For the text-containing cell, return its midpoint in (X, Y) coordinate format. 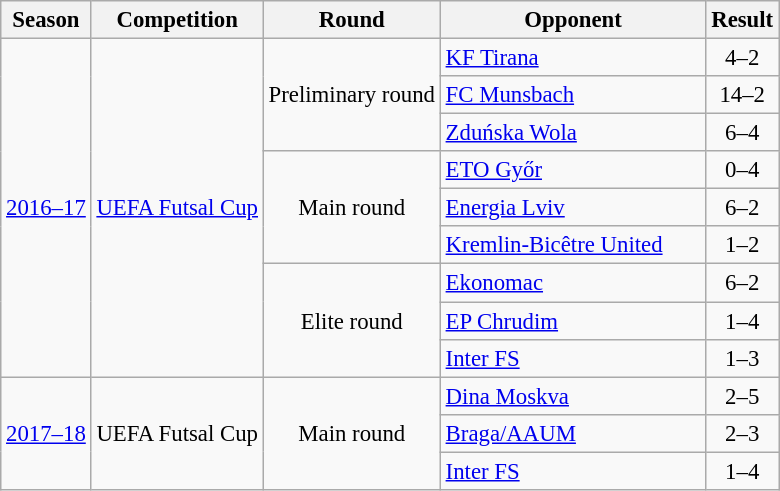
Braga/AAUM (573, 433)
0–4 (742, 170)
Ekonomac (573, 283)
Kremlin-Bicêtre United (573, 245)
4–2 (742, 58)
Round (352, 20)
Preliminary round (352, 96)
Competition (177, 20)
2016–17 (46, 208)
14–2 (742, 95)
2–3 (742, 433)
6–4 (742, 133)
Energia Lviv (573, 208)
Zduńska Wola (573, 133)
FC Munsbach (573, 95)
2017–18 (46, 434)
Elite round (352, 320)
1–2 (742, 245)
Season (46, 20)
Result (742, 20)
ETO Győr (573, 170)
Opponent (573, 20)
KF Tirana (573, 58)
EP Chrudim (573, 321)
1–3 (742, 358)
2–5 (742, 396)
Dina Moskva (573, 396)
